Scan for the cell matching the given text and deliver its (x, y) coordinate at center. 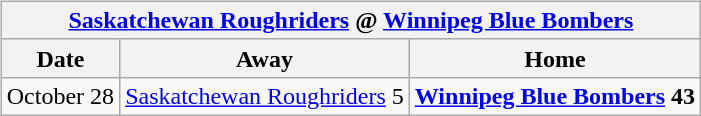
Saskatchewan Roughriders 5 (265, 96)
Away (265, 58)
Saskatchewan Roughriders @ Winnipeg Blue Bombers (350, 20)
October 28 (60, 96)
Home (554, 58)
Winnipeg Blue Bombers 43 (554, 96)
Date (60, 58)
